Find where the given text appears and provide that cell's center as [x, y] coordinate. 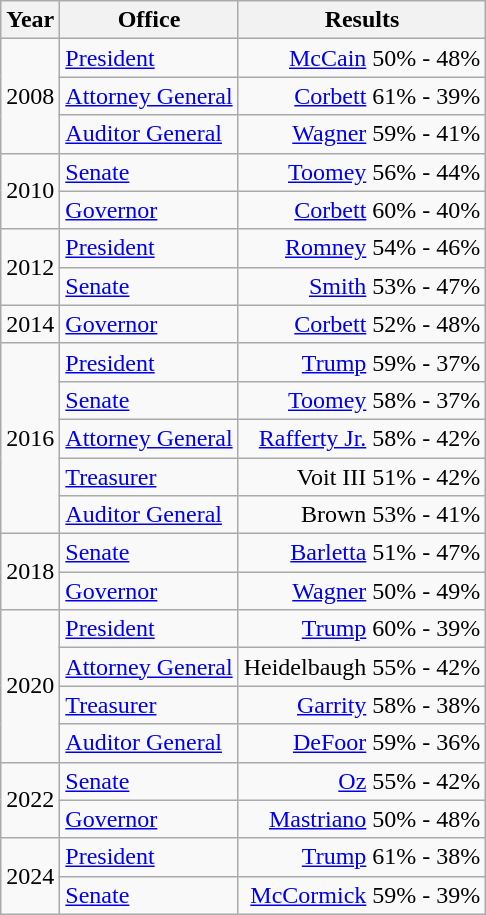
Voit III 51% - 42% [362, 477]
Oz 55% - 42% [362, 781]
Trump 60% - 39% [362, 629]
Wagner 50% - 49% [362, 591]
2008 [30, 96]
Trump 59% - 37% [362, 362]
Toomey 56% - 44% [362, 172]
Romney 54% - 46% [362, 248]
2024 [30, 876]
Year [30, 20]
DeFoor 59% - 36% [362, 743]
Trump 61% - 38% [362, 857]
McCormick 59% - 39% [362, 895]
Rafferty Jr. 58% - 42% [362, 438]
2014 [30, 324]
McCain 50% - 48% [362, 58]
2018 [30, 572]
Barletta 51% - 47% [362, 553]
Heidelbaugh 55% - 42% [362, 667]
Office [149, 20]
2012 [30, 267]
2010 [30, 191]
Garrity 58% - 38% [362, 705]
Toomey 58% - 37% [362, 400]
2016 [30, 438]
Corbett 52% - 48% [362, 324]
2022 [30, 800]
Results [362, 20]
2020 [30, 686]
Corbett 61% - 39% [362, 96]
Brown 53% - 41% [362, 515]
Smith 53% - 47% [362, 286]
Corbett 60% - 40% [362, 210]
Mastriano 50% - 48% [362, 819]
Wagner 59% - 41% [362, 134]
